Return (X, Y) of the center of cell containing provided text 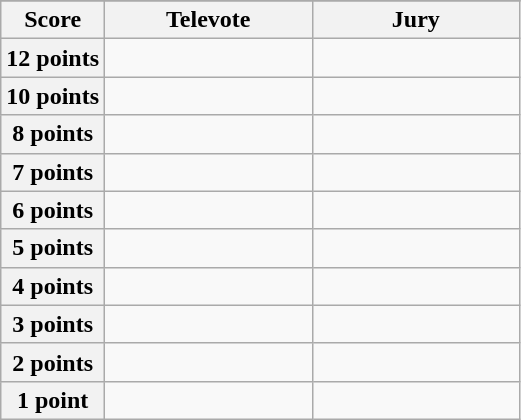
8 points (53, 134)
6 points (53, 210)
Jury (416, 20)
Score (53, 20)
5 points (53, 248)
2 points (53, 362)
Televote (209, 20)
10 points (53, 96)
4 points (53, 286)
12 points (53, 58)
7 points (53, 172)
1 point (53, 400)
3 points (53, 324)
